Determine the (X, Y) coordinate at the center of the cell enclosing the given text.  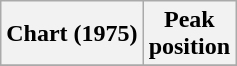
Peakposition (189, 34)
Chart (1975) (72, 34)
